Find where the given text appears and provide that cell's center as (X, Y) coordinate. 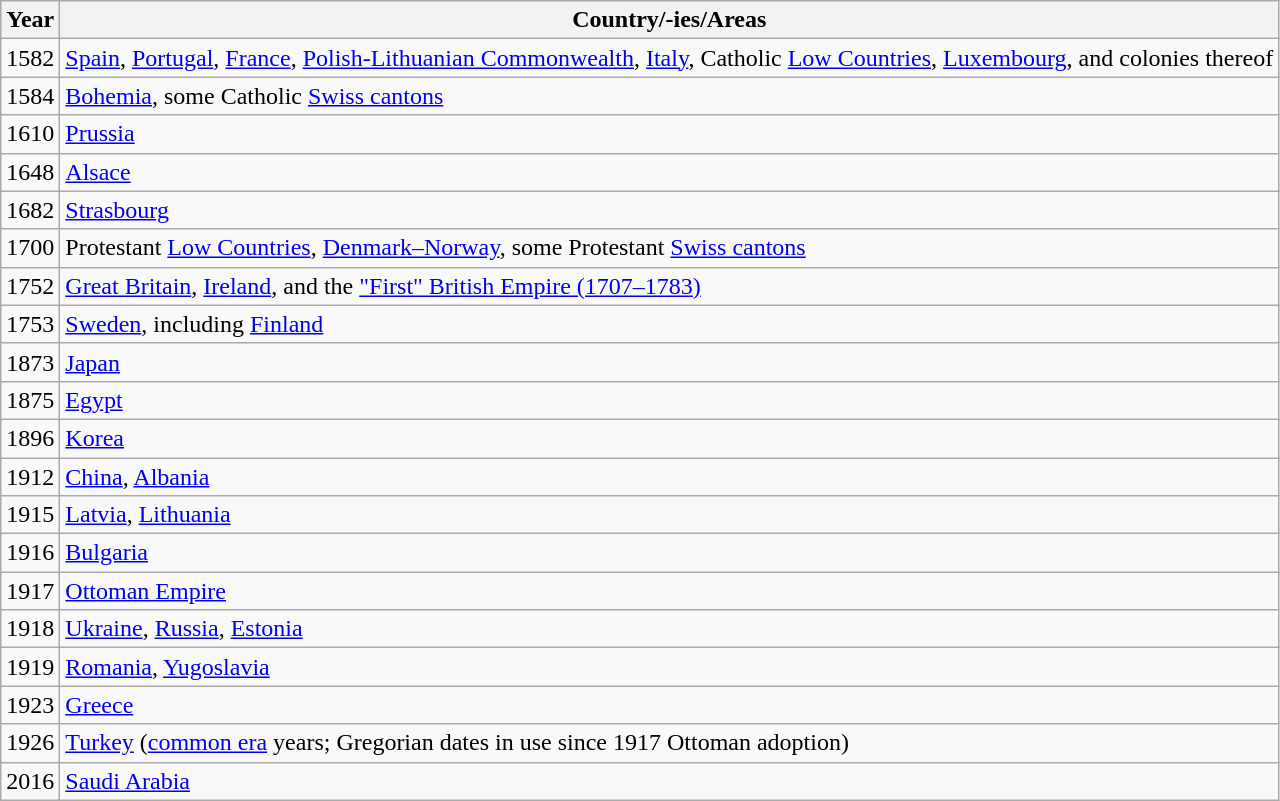
1896 (30, 438)
Alsace (670, 172)
1926 (30, 743)
Great Britain, Ireland, and the "First" British Empire (1707–1783) (670, 286)
2016 (30, 781)
Ottoman Empire (670, 591)
Protestant Low Countries, Denmark–Norway, some Protestant Swiss cantons (670, 248)
Latvia, Lithuania (670, 515)
Greece (670, 705)
1752 (30, 286)
1918 (30, 629)
1917 (30, 591)
Romania, Yugoslavia (670, 667)
Egypt (670, 400)
1648 (30, 172)
1753 (30, 324)
Spain, Portugal, France, Polish-Lithuanian Commonwealth, Italy, Catholic Low Countries, Luxembourg, and colonies thereof (670, 58)
1682 (30, 210)
1916 (30, 553)
Turkey (common era years; Gregorian dates in use since 1917 Ottoman adoption) (670, 743)
Year (30, 20)
Prussia (670, 134)
Korea (670, 438)
Bohemia, some Catholic Swiss cantons (670, 96)
Country/-ies/Areas (670, 20)
1912 (30, 477)
Japan (670, 362)
1584 (30, 96)
1582 (30, 58)
1915 (30, 515)
Strasbourg (670, 210)
1610 (30, 134)
1875 (30, 400)
1700 (30, 248)
Saudi Arabia (670, 781)
Sweden, including Finland (670, 324)
Ukraine, Russia, Estonia (670, 629)
1873 (30, 362)
China, Albania (670, 477)
1923 (30, 705)
Bulgaria (670, 553)
1919 (30, 667)
